For the text-containing cell, return its midpoint in [X, Y] coordinate format. 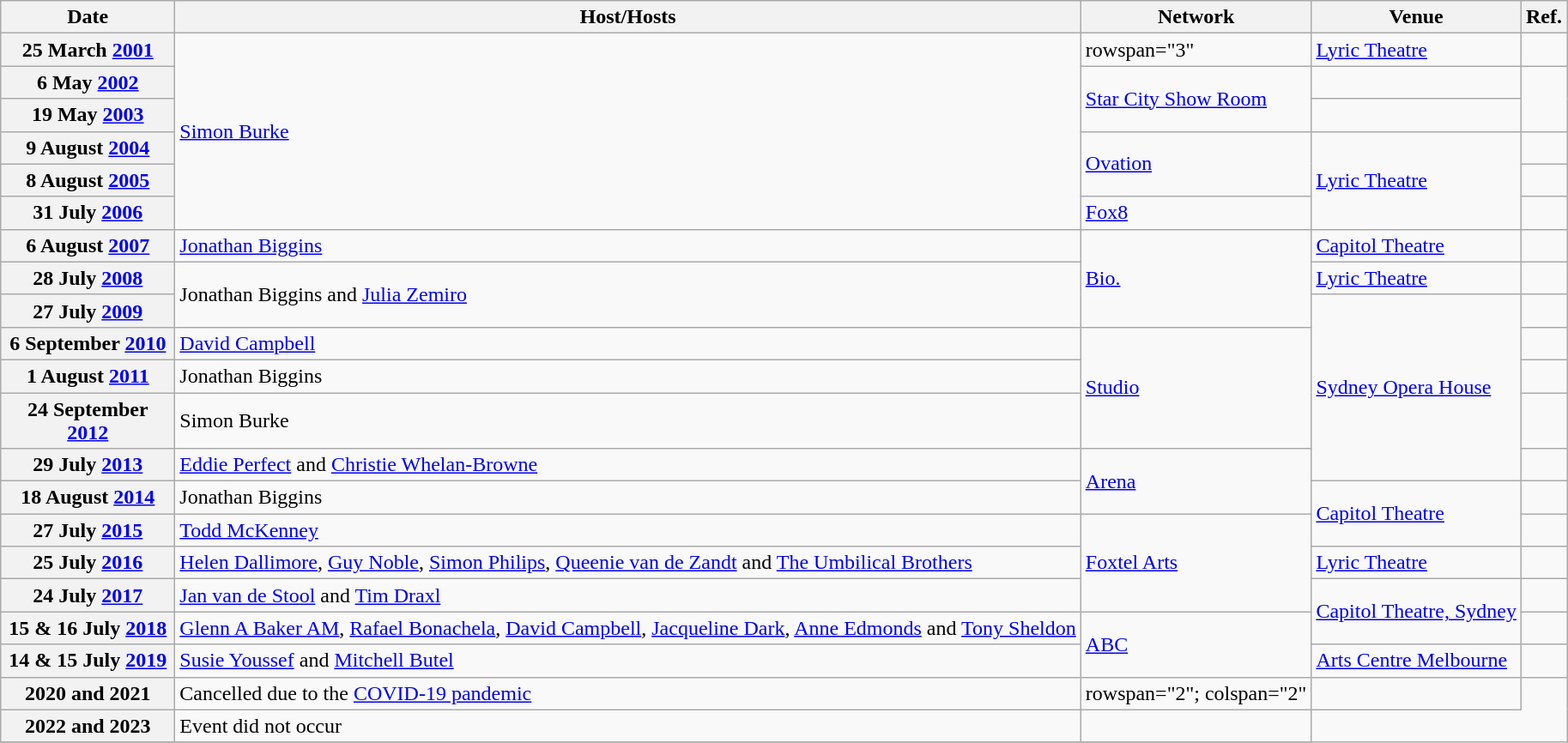
rowspan="3" [1196, 50]
31 July 2006 [88, 213]
Fox8 [1196, 213]
Host/Hosts [628, 17]
ABC [1196, 644]
24 July 2017 [88, 595]
2020 and 2021 [88, 693]
Network [1196, 17]
Venue [1416, 17]
27 July 2009 [88, 311]
Jonathan Biggins and Julia Zemiro [628, 294]
Jan van de Stool and Tim Draxl [628, 595]
Cancelled due to the COVID-19 pandemic [628, 693]
Glenn A Baker AM, Rafael Bonachela, David Campbell, Jacqueline Dark, Anne Edmonds and Tony Sheldon [628, 628]
25 March 2001 [88, 50]
29 July 2013 [88, 465]
Star City Show Room [1196, 99]
Sydney Opera House [1416, 388]
Foxtel Arts [1196, 563]
Capitol Theatre, Sydney [1416, 612]
15 & 16 July 2018 [88, 628]
27 July 2015 [88, 530]
Date [88, 17]
6 August 2007 [88, 245]
9 August 2004 [88, 148]
18 August 2014 [88, 498]
rowspan="2"; colspan="2" [1196, 693]
Event did not occur [628, 726]
Ref. [1543, 17]
Arena [1196, 481]
David Campbell [628, 343]
Ovation [1196, 164]
24 September 2012 [88, 420]
8 August 2005 [88, 180]
6 May 2002 [88, 82]
14 & 15 July 2019 [88, 661]
Bio. [1196, 278]
Eddie Perfect and Christie Whelan-Browne [628, 465]
Studio [1196, 388]
1 August 2011 [88, 376]
Helen Dallimore, Guy Noble, Simon Philips, Queenie van de Zandt and The Umbilical Brothers [628, 563]
6 September 2010 [88, 343]
25 July 2016 [88, 563]
19 May 2003 [88, 115]
Todd McKenney [628, 530]
Arts Centre Melbourne [1416, 661]
Susie Youssef and Mitchell Butel [628, 661]
28 July 2008 [88, 278]
2022 and 2023 [88, 726]
